Pinpoint the cell where the given text exists, returning its (x, y) midpoint coordinate. 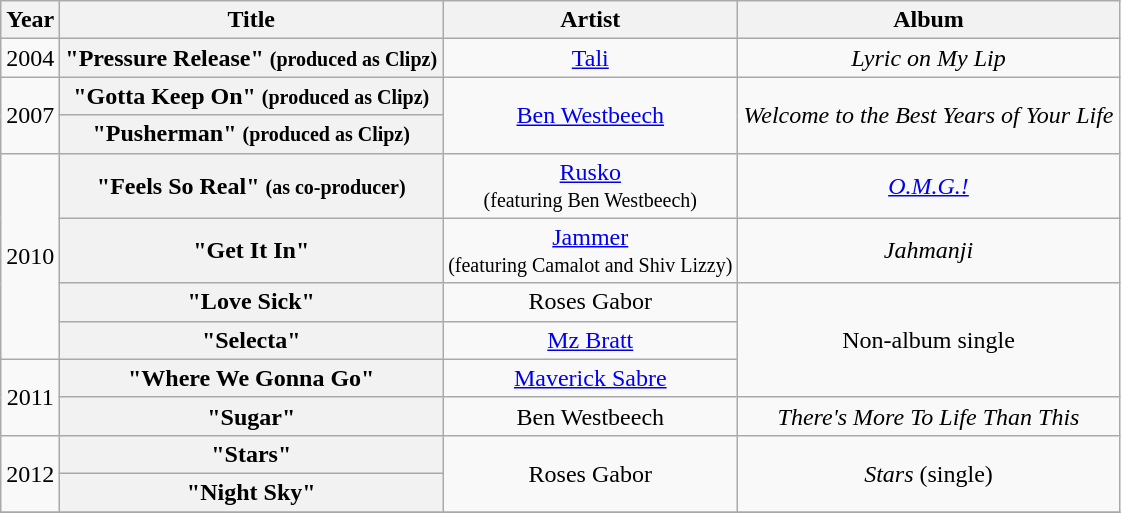
Album (928, 20)
"Night Sky" (252, 492)
Non-album single (928, 340)
O.M.G.! (928, 186)
"Pusherman" (produced as Clipz) (252, 134)
2004 (30, 58)
"Selecta" (252, 340)
Rusko(featuring Ben Westbeech) (590, 186)
Maverick Sabre (590, 378)
"Feels So Real" (as co-producer) (252, 186)
"Pressure Release" (produced as Clipz) (252, 58)
"Gotta Keep On" (produced as Clipz) (252, 96)
Jahmanji (928, 250)
"Stars" (252, 454)
"Where We Gonna Go" (252, 378)
Artist (590, 20)
"Love Sick" (252, 302)
There's More To Life Than This (928, 416)
Lyric on My Lip (928, 58)
Welcome to the Best Years of Your Life (928, 115)
Tali (590, 58)
"Sugar" (252, 416)
2007 (30, 115)
2011 (30, 397)
2010 (30, 256)
Year (30, 20)
Stars (single) (928, 473)
Title (252, 20)
Mz Bratt (590, 340)
2012 (30, 473)
"Get It In" (252, 250)
Jammer(featuring Camalot and Shiv Lizzy) (590, 250)
